Find where the given text appears and provide that cell's center as (X, Y) coordinate. 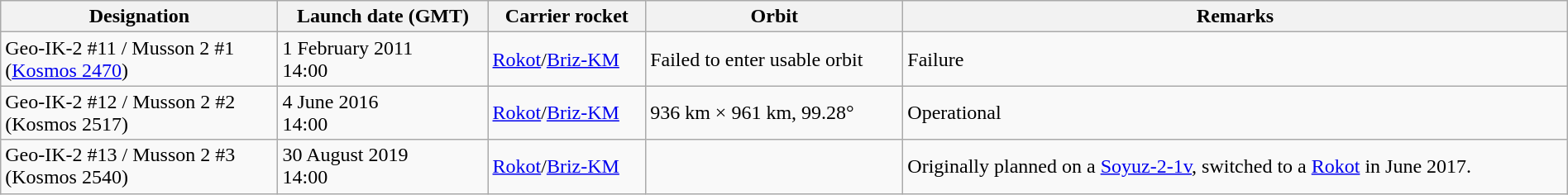
Remarks (1236, 17)
Orbit (774, 17)
Originally planned on a Soyuz-2-1v, switched to a Rokot in June 2017. (1236, 167)
Operational (1236, 112)
Launch date (GMT) (383, 17)
Failure (1236, 59)
Geo-IK-2 #11 / Musson 2 #1 (Kosmos 2470) (139, 59)
4 June 201614:00 (383, 112)
1 February 201114:00 (383, 59)
Designation (139, 17)
936 km × 961 km, 99.28° (774, 112)
Geo-IK-2 #12 / Musson 2 #2 (Kosmos 2517) (139, 112)
Failed to enter usable orbit (774, 59)
30 August 201914:00 (383, 167)
Geo-IK-2 #13 / Musson 2 #3 (Kosmos 2540) (139, 167)
Carrier rocket (567, 17)
